Capture the cell that displays the provided text and extract its [x, y] central coordinate. 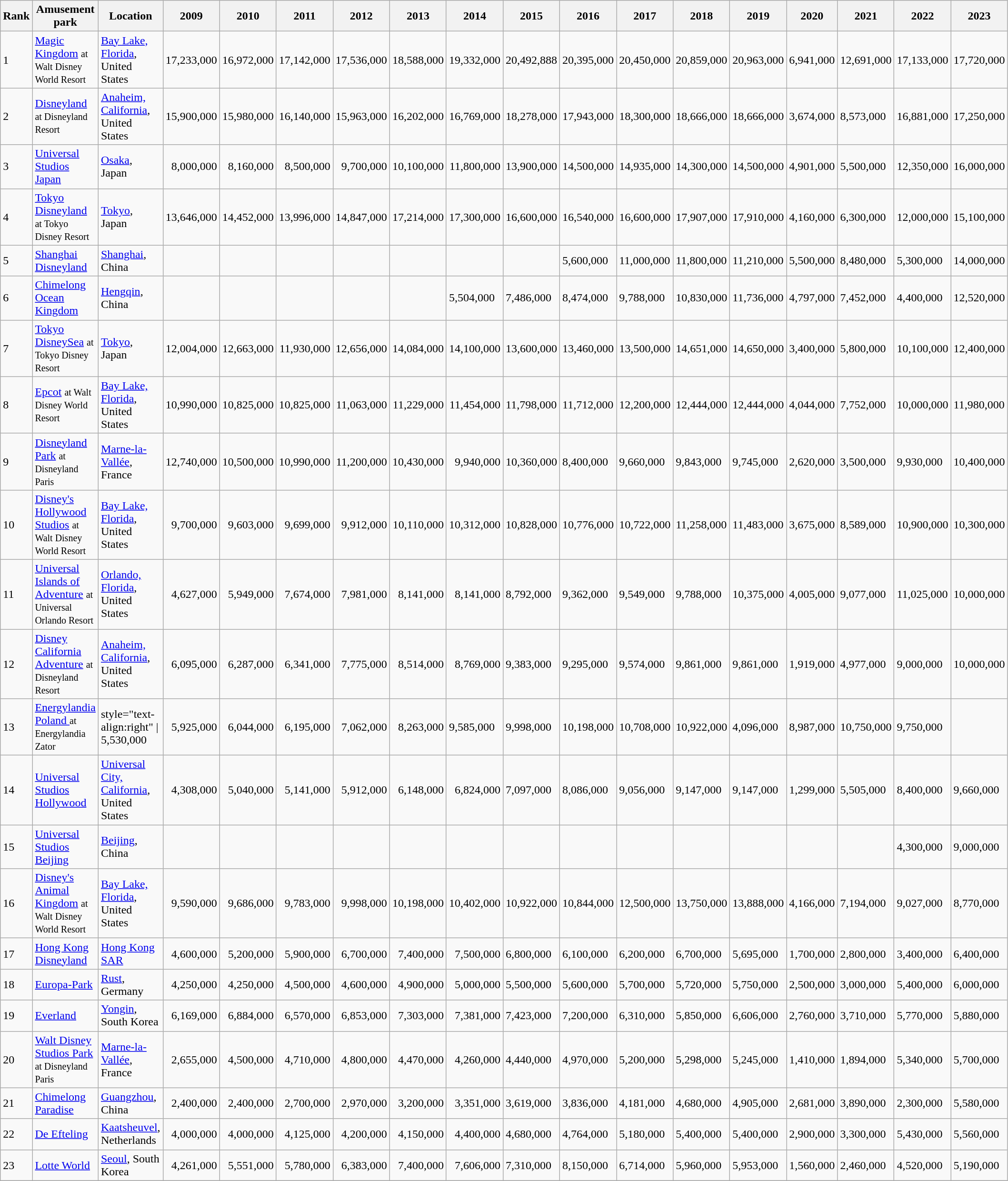
5,880,000 [979, 1016]
20,963,000 [758, 60]
4,261,000 [191, 1165]
3,836,000 [589, 1103]
17,536,000 [361, 60]
2,620,000 [812, 462]
21 [16, 1103]
5,430,000 [923, 1134]
Shanghai Disneyland [66, 261]
20,450,000 [645, 60]
10,828,000 [531, 525]
7,452,000 [866, 298]
12,691,000 [866, 60]
10,360,000 [531, 462]
12,656,000 [361, 348]
7,310,000 [531, 1165]
Guangzhou, China [130, 1103]
9,750,000 [923, 727]
11,210,000 [758, 261]
6,000,000 [979, 984]
2 [16, 116]
5,750,000 [758, 984]
17,250,000 [979, 116]
5,560,000 [979, 1134]
Tokyo DisneySea at Tokyo Disney Resort [66, 348]
6,300,000 [866, 217]
20 [16, 1060]
Energylandia Poland at Energylandia Zator [66, 727]
9,745,000 [758, 462]
1,299,000 [812, 790]
3,619,000 [531, 1103]
Orlando, Florida, United States [130, 594]
12,400,000 [979, 348]
9,843,000 [702, 462]
14,651,000 [702, 348]
4,797,000 [812, 298]
7,500,000 [474, 954]
8,150,000 [589, 1165]
8,160,000 [248, 167]
3,890,000 [866, 1103]
4,160,000 [812, 217]
3,300,000 [866, 1134]
1 [16, 60]
5,504,000 [474, 298]
14,650,000 [758, 348]
16,972,000 [248, 60]
12,740,000 [191, 462]
9,383,000 [531, 664]
13,888,000 [758, 903]
14 [16, 790]
3,200,000 [418, 1103]
8,263,000 [418, 727]
2014 [474, 16]
7,062,000 [361, 727]
2,800,000 [866, 954]
1,560,000 [812, 1165]
6,287,000 [248, 664]
9,783,000 [305, 903]
4,200,000 [361, 1134]
2,970,000 [361, 1103]
6,310,000 [645, 1016]
8,769,000 [474, 664]
6,570,000 [305, 1016]
5,190,000 [979, 1165]
6,200,000 [645, 954]
4,308,000 [191, 790]
Tokyo Disneyland at Tokyo Disney Resort [66, 217]
8,987,000 [812, 727]
Rank [16, 16]
5,850,000 [702, 1016]
5,780,000 [305, 1165]
15,963,000 [361, 116]
17,133,000 [923, 60]
11,258,000 [702, 525]
15,900,000 [191, 116]
12 [16, 664]
14,452,000 [248, 217]
7,381,000 [474, 1016]
20,492,888 [531, 60]
7,097,000 [531, 790]
11,736,000 [758, 298]
8,480,000 [866, 261]
4,181,000 [645, 1103]
9,574,000 [645, 664]
9,603,000 [248, 525]
3,674,000 [812, 116]
20,395,000 [589, 60]
22 [16, 1134]
Universal Islands of Adventure at Universal Orlando Resort [66, 594]
15 [16, 847]
3,351,000 [474, 1103]
Magic Kingdom at Walt Disney World Resort [66, 60]
16,769,000 [474, 116]
10,300,000 [979, 525]
6,853,000 [361, 1016]
14,935,000 [645, 167]
9,295,000 [589, 664]
4,005,000 [812, 594]
11,483,000 [758, 525]
10,500,000 [248, 462]
16,881,000 [923, 116]
3,000,000 [866, 984]
17,300,000 [474, 217]
14,084,000 [418, 348]
14,100,000 [474, 348]
4,627,000 [191, 594]
9,930,000 [923, 462]
17,142,000 [305, 60]
11,980,000 [979, 405]
10,430,000 [418, 462]
4,166,000 [812, 903]
style="text-align:right" | 5,530,000 [130, 727]
3,500,000 [866, 462]
4,710,000 [305, 1060]
5,960,000 [702, 1165]
Chimelong Ocean Kingdom [66, 298]
Location [130, 16]
7,606,000 [474, 1165]
2,681,000 [812, 1103]
8,514,000 [418, 664]
14,300,000 [702, 167]
2019 [758, 16]
14,000,000 [979, 261]
4,900,000 [418, 984]
6,341,000 [305, 664]
8,770,000 [979, 903]
Seoul, South Korea [130, 1165]
5,551,000 [248, 1165]
11,798,000 [531, 405]
6,824,000 [474, 790]
8,589,000 [866, 525]
9,056,000 [645, 790]
2018 [702, 16]
2013 [418, 16]
11,000,000 [645, 261]
13,646,000 [191, 217]
5,912,000 [361, 790]
Hengqin, China [130, 298]
6,195,000 [305, 727]
7,486,000 [531, 298]
13,996,000 [305, 217]
4,300,000 [923, 847]
10,750,000 [866, 727]
13 [16, 727]
10,900,000 [923, 525]
Rust, Germany [130, 984]
4,970,000 [589, 1060]
12,350,000 [923, 167]
8,500,000 [305, 167]
16,000,000 [979, 167]
8,573,000 [866, 116]
Hong Kong SAR [130, 954]
Universal Studios Beijing [66, 847]
6,100,000 [589, 954]
2011 [305, 16]
Walt Disney Studios Park at Disneyland Paris [66, 1060]
4,905,000 [758, 1103]
7 [16, 348]
6,400,000 [979, 954]
Disney's Hollywood Studios at Walt Disney World Resort [66, 525]
10,830,000 [702, 298]
17,214,000 [418, 217]
3,675,000 [812, 525]
12,000,000 [923, 217]
6,606,000 [758, 1016]
1,700,000 [812, 954]
13,600,000 [531, 348]
Disney California Adventure at Disneyland Resort [66, 664]
5,925,000 [191, 727]
17,233,000 [191, 60]
4,764,000 [589, 1134]
2015 [531, 16]
11,025,000 [923, 594]
Yongin, South Korea [130, 1016]
7,752,000 [866, 405]
De Efteling [66, 1134]
Osaka, Japan [130, 167]
4,125,000 [305, 1134]
9,077,000 [866, 594]
10,312,000 [474, 525]
1,894,000 [866, 1060]
11,454,000 [474, 405]
5,180,000 [645, 1134]
Universal Studios Japan [66, 167]
5,245,000 [758, 1060]
11,712,000 [589, 405]
17,907,000 [702, 217]
2,460,000 [866, 1165]
8,000,000 [191, 167]
Beijing, China [130, 847]
7,194,000 [866, 903]
9,699,000 [305, 525]
Chimelong Paradise [66, 1103]
6,044,000 [248, 727]
10,708,000 [645, 727]
9,585,000 [474, 727]
17,943,000 [589, 116]
18,278,000 [531, 116]
7,775,000 [361, 664]
11,063,000 [361, 405]
10,400,000 [979, 462]
2021 [866, 16]
9,912,000 [361, 525]
6,095,000 [191, 664]
10,844,000 [589, 903]
4,800,000 [361, 1060]
4,977,000 [866, 664]
9,362,000 [589, 594]
11,229,000 [418, 405]
7,423,000 [531, 1016]
12,500,000 [645, 903]
2,900,000 [812, 1134]
6,169,000 [191, 1016]
16,202,000 [418, 116]
6,941,000 [812, 60]
18,588,000 [418, 60]
3 [16, 167]
5,340,000 [923, 1060]
2012 [361, 16]
5,580,000 [979, 1103]
9,940,000 [474, 462]
17,910,000 [758, 217]
6,714,000 [645, 1165]
12,520,000 [979, 298]
2023 [979, 16]
5,800,000 [866, 348]
13,460,000 [589, 348]
23 [16, 1165]
9,590,000 [191, 903]
Europa-Park [66, 984]
8,792,000 [531, 594]
5,770,000 [923, 1016]
4 [16, 217]
6,383,000 [361, 1165]
2,700,000 [305, 1103]
10,402,000 [474, 903]
Disneyland at Disneyland Resort [66, 116]
11 [16, 594]
5 [16, 261]
1,919,000 [812, 664]
10,110,000 [418, 525]
12,663,000 [248, 348]
8,086,000 [589, 790]
16 [16, 903]
18,300,000 [645, 116]
Shanghai, China [130, 261]
16,140,000 [305, 116]
4,520,000 [923, 1165]
2,500,000 [812, 984]
5,900,000 [305, 954]
5,300,000 [923, 261]
1,410,000 [812, 1060]
Universal City, California, United States [130, 790]
10,776,000 [589, 525]
Hong Kong Disneyland [66, 954]
5,720,000 [702, 984]
20,859,000 [702, 60]
6 [16, 298]
8,474,000 [589, 298]
16,540,000 [589, 217]
2009 [191, 16]
13,500,000 [645, 348]
15,980,000 [248, 116]
17 [16, 954]
Universal Studios Hollywood [66, 790]
10,722,000 [645, 525]
4,096,000 [758, 727]
5,040,000 [248, 790]
5,000,000 [474, 984]
2010 [248, 16]
13,900,000 [531, 167]
2,655,000 [191, 1060]
11,200,000 [361, 462]
17,720,000 [979, 60]
9,686,000 [248, 903]
8 [16, 405]
Amusement park [66, 16]
3,710,000 [866, 1016]
7,981,000 [361, 594]
Disneyland Park at Disneyland Paris [66, 462]
12,004,000 [191, 348]
12,200,000 [645, 405]
4,901,000 [812, 167]
6,884,000 [248, 1016]
5,505,000 [866, 790]
2,300,000 [923, 1103]
18 [16, 984]
2017 [645, 16]
10 [16, 525]
Kaatsheuvel, Netherlands [130, 1134]
2020 [812, 16]
5,953,000 [758, 1165]
4,440,000 [531, 1060]
5,949,000 [248, 594]
10,375,000 [758, 594]
4,470,000 [418, 1060]
5,298,000 [702, 1060]
6,800,000 [531, 954]
2022 [923, 16]
Disney's Animal Kingdom at Walt Disney World Resort [66, 903]
6,148,000 [418, 790]
7,674,000 [305, 594]
7,303,000 [418, 1016]
4,044,000 [812, 405]
13,750,000 [702, 903]
9,549,000 [645, 594]
7,200,000 [589, 1016]
11,930,000 [305, 348]
4,150,000 [418, 1134]
2016 [589, 16]
9 [16, 462]
5,695,000 [758, 954]
5,141,000 [305, 790]
14,847,000 [361, 217]
9,027,000 [923, 903]
15,100,000 [979, 217]
Epcot at Walt Disney World Resort [66, 405]
2,760,000 [812, 1016]
Everland [66, 1016]
19,332,000 [474, 60]
19 [16, 1016]
4,260,000 [474, 1060]
Lotte World [66, 1165]
